Provide the (X, Y) coordinate of the cell's center where the given text is located.  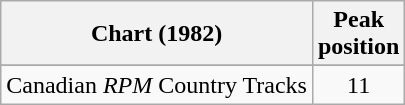
Chart (1982) (157, 34)
Peakposition (358, 34)
Canadian RPM Country Tracks (157, 85)
11 (358, 85)
